Return the (X, Y) coordinate for the center point of the cell that contains the specified text.  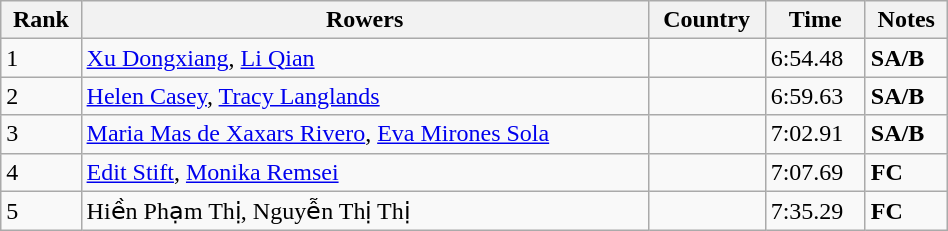
6:59.63 (815, 96)
7:02.91 (815, 134)
Country (706, 20)
Notes (906, 20)
Rank (41, 20)
Rowers (364, 20)
4 (41, 172)
Edit Stift, Monika Remsei (364, 172)
5 (41, 211)
7:07.69 (815, 172)
Hiền Phạm Thị, Nguyễn Thị Thị (364, 211)
Helen Casey, Tracy Langlands (364, 96)
Time (815, 20)
3 (41, 134)
Xu Dongxiang, Li Qian (364, 58)
7:35.29 (815, 211)
6:54.48 (815, 58)
Maria Mas de Xaxars Rivero, Eva Mirones Sola (364, 134)
2 (41, 96)
1 (41, 58)
